From the cell containing the given text, extract its center point as (x, y) coordinate. 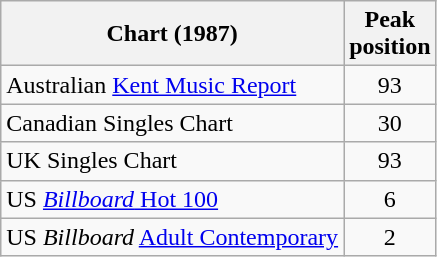
US Billboard Hot 100 (172, 199)
6 (390, 199)
UK Singles Chart (172, 161)
Australian Kent Music Report (172, 85)
30 (390, 123)
Peakposition (390, 34)
2 (390, 237)
Canadian Singles Chart (172, 123)
US Billboard Adult Contemporary (172, 237)
Chart (1987) (172, 34)
